Detect which cell encompasses the target text, then output its [X, Y] center coordinate. 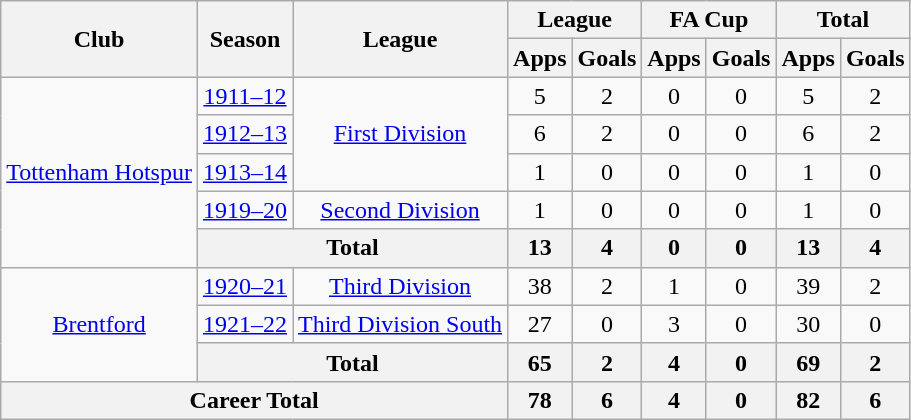
Tottenham Hotspur [100, 172]
1913–14 [244, 172]
Brentford [100, 324]
82 [808, 400]
3 [674, 324]
1920–21 [244, 286]
38 [540, 286]
Club [100, 39]
78 [540, 400]
1919–20 [244, 210]
1911–12 [244, 96]
27 [540, 324]
30 [808, 324]
1921–22 [244, 324]
Second Division [400, 210]
65 [540, 362]
Season [244, 39]
Career Total [254, 400]
First Division [400, 134]
69 [808, 362]
39 [808, 286]
Third Division [400, 286]
1912–13 [244, 134]
FA Cup [709, 20]
Third Division South [400, 324]
